Find where the given text appears and provide that cell's center as (X, Y) coordinate. 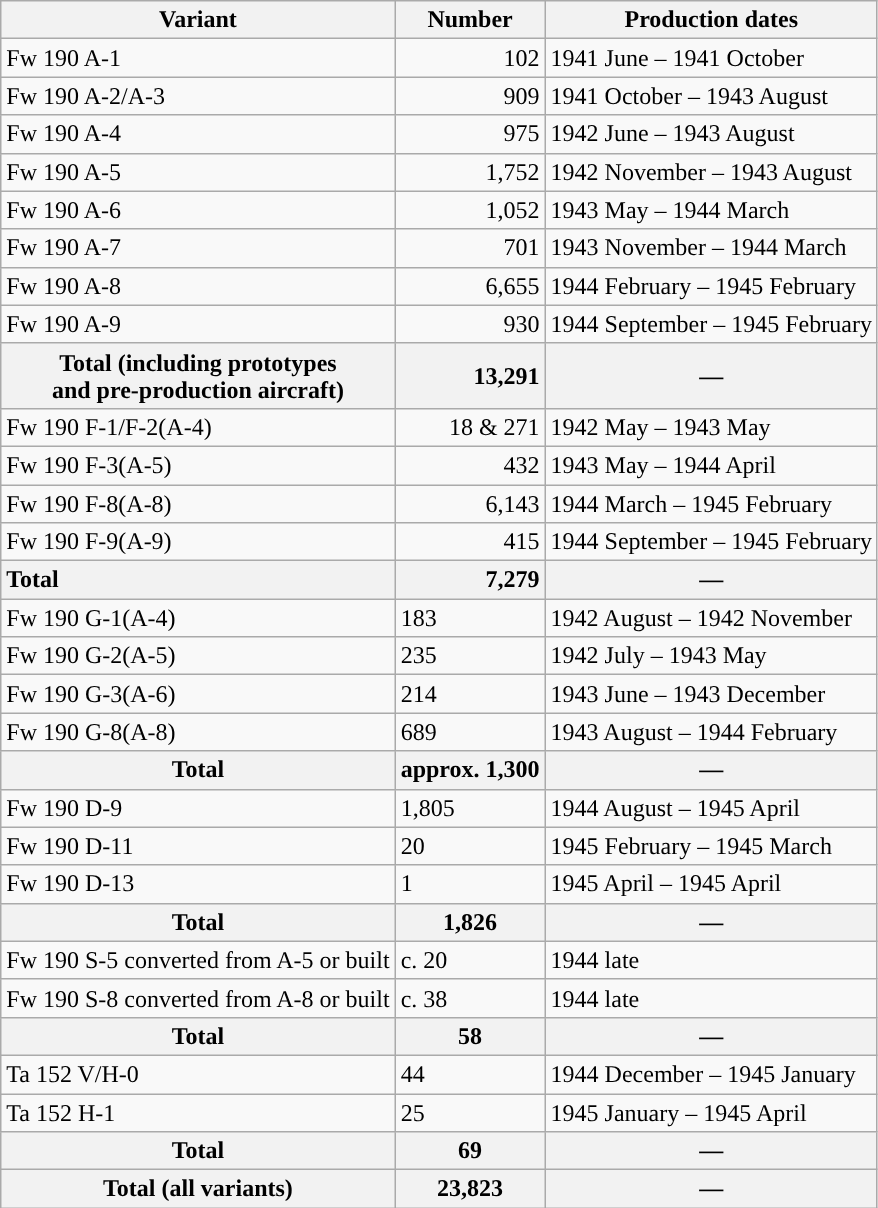
Total (including prototypes and pre-production aircraft) (198, 376)
1943 August – 1944 February (711, 732)
18 & 271 (470, 427)
Fw 190 F-8(A-8) (198, 503)
909 (470, 96)
235 (470, 656)
183 (470, 618)
1943 May – 1944 April (711, 465)
13,291 (470, 376)
Fw 190 F-3(A-5) (198, 465)
Fw 190 F-1/F-2(A-4) (198, 427)
1,805 (470, 808)
Total (all variants) (198, 1189)
c. 20 (470, 960)
1942 July – 1943 May (711, 656)
1945 April – 1945 April (711, 884)
Fw 190 A-4 (198, 134)
69 (470, 1151)
1944 December – 1945 January (711, 1074)
975 (470, 134)
6,143 (470, 503)
1942 August – 1942 November (711, 618)
1942 May – 1943 May (711, 427)
Production dates (711, 20)
1941 October – 1943 August (711, 96)
1944 February – 1945 February (711, 286)
Fw 190 G-3(A-6) (198, 694)
102 (470, 58)
58 (470, 1036)
Fw 190 S-5 converted from A-5 or built (198, 960)
7,279 (470, 580)
Fw 190 A-7 (198, 248)
1944 March – 1945 February (711, 503)
701 (470, 248)
Fw 190 A-8 (198, 286)
Fw 190 G-2(A-5) (198, 656)
1941 June – 1941 October (711, 58)
20 (470, 846)
214 (470, 694)
25 (470, 1113)
Number (470, 20)
Fw 190 A-6 (198, 210)
Fw 190 A-1 (198, 58)
44 (470, 1074)
1945 January – 1945 April (711, 1113)
23,823 (470, 1189)
1942 November – 1943 August (711, 172)
1 (470, 884)
Fw 190 D-9 (198, 808)
1943 November – 1944 March (711, 248)
1943 May – 1944 March (711, 210)
415 (470, 542)
Ta 152 H-1 (198, 1113)
1945 February – 1945 March (711, 846)
Fw 190 G-1(A-4) (198, 618)
Fw 190 F-9(A-9) (198, 542)
1942 June – 1943 August (711, 134)
432 (470, 465)
689 (470, 732)
Ta 152 V/H-0 (198, 1074)
1944 August – 1945 April (711, 808)
1,052 (470, 210)
1,752 (470, 172)
1943 June – 1943 December (711, 694)
c. 38 (470, 998)
6,655 (470, 286)
Fw 190 D-11 (198, 846)
Fw 190 G-8(A-8) (198, 732)
Fw 190 A-5 (198, 172)
Fw 190 S-8 converted from A-8 or built (198, 998)
Fw 190 D-13 (198, 884)
Variant (198, 20)
1,826 (470, 922)
930 (470, 324)
Fw 190 A-2/A-3 (198, 96)
approx. 1,300 (470, 770)
Fw 190 A-9 (198, 324)
